Locate the cell with the specified text and output its [x, y] center coordinate. 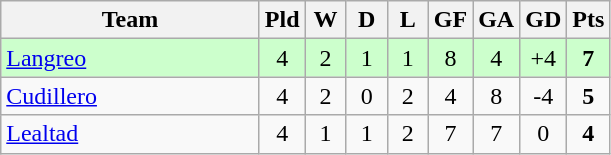
D [366, 20]
Pts [588, 20]
GA [496, 20]
Cudillero [130, 96]
L [408, 20]
Pld [282, 20]
GD [544, 20]
GF [450, 20]
Langreo [130, 58]
+4 [544, 58]
W [326, 20]
Team [130, 20]
5 [588, 96]
Lealtad [130, 134]
-4 [544, 96]
